Determine the (x, y) coordinate at the center of the cell enclosing the given text.  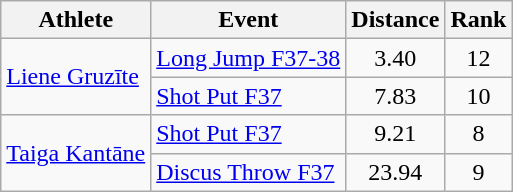
9 (478, 172)
Taiga Kantāne (76, 153)
Event (248, 20)
10 (478, 96)
Liene Gruzīte (76, 77)
8 (478, 134)
Athlete (76, 20)
Discus Throw F37 (248, 172)
23.94 (396, 172)
Rank (478, 20)
Long Jump F37-38 (248, 58)
12 (478, 58)
9.21 (396, 134)
7.83 (396, 96)
Distance (396, 20)
3.40 (396, 58)
